Capture the cell that displays the provided text and extract its (X, Y) central coordinate. 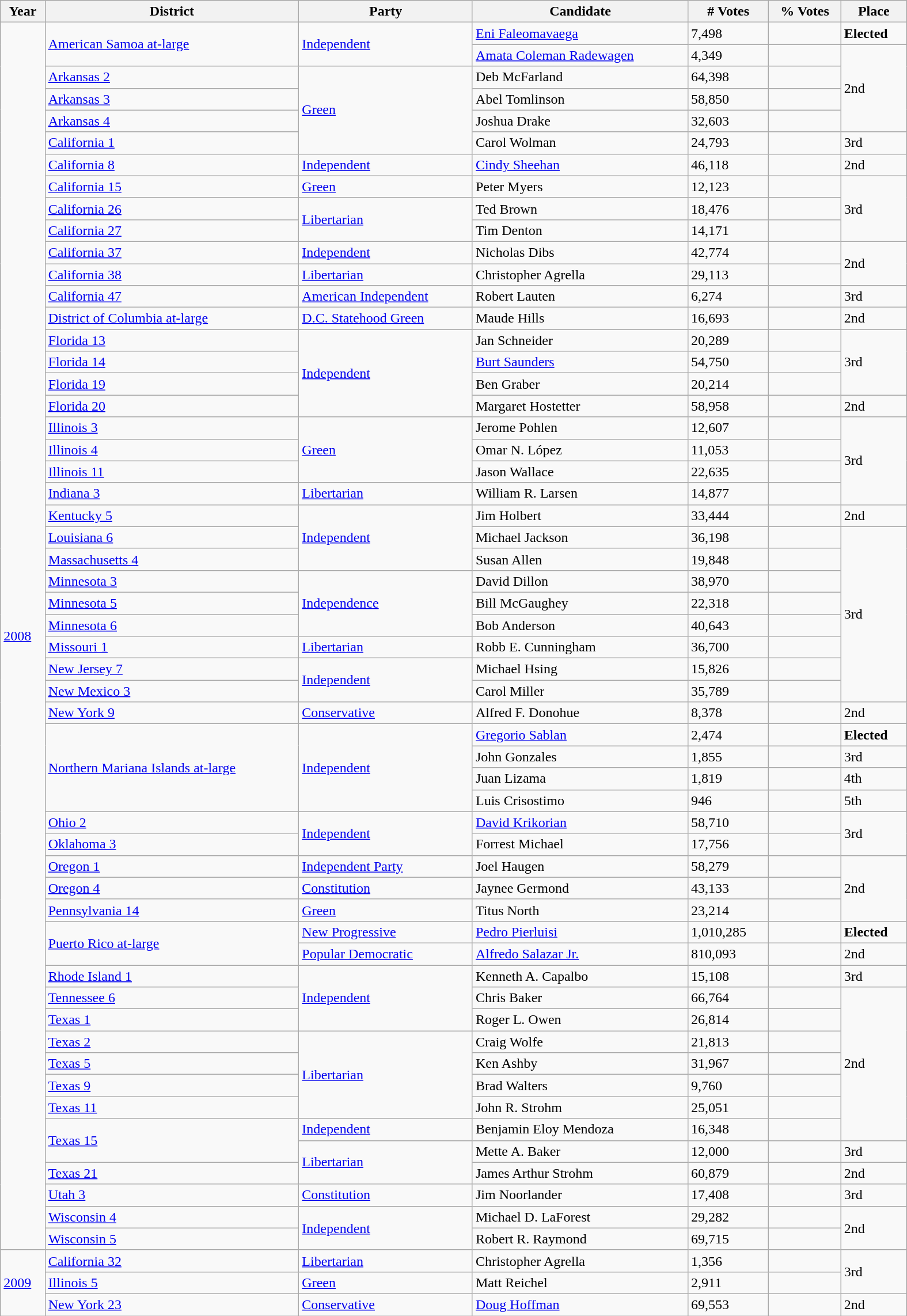
Texas 2 (172, 1042)
Kenneth A. Capalbo (580, 976)
% Votes (805, 12)
David Dillon (580, 581)
17,756 (728, 844)
Brad Walters (580, 1086)
New Mexico 3 (172, 691)
Burt Saunders (580, 362)
Luis Crisostimo (580, 801)
Utah 3 (172, 1195)
21,813 (728, 1042)
Texas 1 (172, 1020)
Jan Schneider (580, 340)
29,282 (728, 1217)
Tim Denton (580, 230)
California 8 (172, 165)
Maude Hills (580, 318)
California 1 (172, 143)
New Jersey 7 (172, 669)
7,498 (728, 33)
California 26 (172, 208)
Texas 15 (172, 1140)
Michael Hsing (580, 669)
Titus North (580, 910)
Florida 13 (172, 340)
Carol Miller (580, 691)
Jim Noorlander (580, 1195)
Florida 19 (172, 384)
Juan Lizama (580, 779)
California 27 (172, 230)
Illinois 3 (172, 428)
11,053 (728, 450)
54,750 (728, 362)
American Independent (386, 297)
John R. Strohm (580, 1108)
Peter Myers (580, 187)
Chris Baker (580, 998)
California 38 (172, 275)
Susan Allen (580, 559)
16,348 (728, 1129)
California 37 (172, 252)
58,710 (728, 822)
New Progressive (386, 932)
Deb McFarland (580, 77)
Tennessee 6 (172, 998)
31,967 (728, 1064)
Joel Haugen (580, 866)
43,133 (728, 888)
Omar N. López (580, 450)
Texas 11 (172, 1108)
Louisiana 6 (172, 537)
Year (23, 12)
Oklahoma 3 (172, 844)
Party (386, 12)
946 (728, 801)
Nicholas Dibs (580, 252)
1,855 (728, 757)
810,093 (728, 954)
Candidate (580, 12)
Robert R. Raymond (580, 1239)
14,877 (728, 494)
Amata Coleman Radewagen (580, 55)
9,760 (728, 1086)
Kentucky 5 (172, 515)
Alfredo Salazar Jr. (580, 954)
American Samoa at-large (172, 44)
2009 (23, 1283)
Place (874, 12)
Wisconsin 4 (172, 1217)
4th (874, 779)
Forrest Michael (580, 844)
Illinois 5 (172, 1283)
6,274 (728, 297)
Jaynee Germond (580, 888)
Rhode Island 1 (172, 976)
2008 (23, 636)
33,444 (728, 515)
14,171 (728, 230)
58,279 (728, 866)
Ted Brown (580, 208)
Oregon 1 (172, 866)
Arkansas 3 (172, 99)
Michael D. LaForest (580, 1217)
Bill McGaughey (580, 603)
Florida 20 (172, 406)
Alfred F. Donohue (580, 713)
26,814 (728, 1020)
Robb E. Cunningham (580, 647)
1,819 (728, 779)
20,289 (728, 340)
Bob Anderson (580, 625)
35,789 (728, 691)
15,108 (728, 976)
Massachusetts 4 (172, 559)
New York 23 (172, 1304)
# Votes (728, 12)
Jim Holbert (580, 515)
Arkansas 2 (172, 77)
24,793 (728, 143)
William R. Larsen (580, 494)
Texas 5 (172, 1064)
58,958 (728, 406)
Jason Wallace (580, 472)
22,635 (728, 472)
Jerome Pohlen (580, 428)
Cindy Sheehan (580, 165)
Wisconsin 5 (172, 1239)
12,123 (728, 187)
60,879 (728, 1173)
California 32 (172, 1261)
1,356 (728, 1261)
40,643 (728, 625)
Florida 14 (172, 362)
Gregorio Sablan (580, 735)
Craig Wolfe (580, 1042)
36,700 (728, 647)
Popular Democratic (386, 954)
16,693 (728, 318)
Arkansas 4 (172, 121)
Minnesota 5 (172, 603)
California 15 (172, 187)
James Arthur Strohm (580, 1173)
69,553 (728, 1304)
8,378 (728, 713)
1,010,285 (728, 932)
Doug Hoffman (580, 1304)
4,349 (728, 55)
23,214 (728, 910)
Illinois 11 (172, 472)
Abel Tomlinson (580, 99)
Missouri 1 (172, 647)
Puerto Rico at-large (172, 943)
29,113 (728, 275)
Robert Lauten (580, 297)
15,826 (728, 669)
Ken Ashby (580, 1064)
5th (874, 801)
Pedro Pierluisi (580, 932)
64,398 (728, 77)
District of Columbia at-large (172, 318)
California 47 (172, 297)
New York 9 (172, 713)
2,474 (728, 735)
17,408 (728, 1195)
58,850 (728, 99)
36,198 (728, 537)
Texas 21 (172, 1173)
42,774 (728, 252)
19,848 (728, 559)
John Gonzales (580, 757)
2,911 (728, 1283)
20,214 (728, 384)
Northern Mariana Islands at-large (172, 768)
Oregon 4 (172, 888)
Joshua Drake (580, 121)
12,607 (728, 428)
Eni Faleomavaega (580, 33)
Ben Graber (580, 384)
David Krikorian (580, 822)
Texas 9 (172, 1086)
Independent Party (386, 866)
Indiana 3 (172, 494)
Matt Reichel (580, 1283)
D.C. Statehood Green (386, 318)
32,603 (728, 121)
25,051 (728, 1108)
Michael Jackson (580, 537)
22,318 (728, 603)
Carol Wolman (580, 143)
Illinois 4 (172, 450)
Minnesota 3 (172, 581)
38,970 (728, 581)
12,000 (728, 1151)
Margaret Hostetter (580, 406)
Benjamin Eloy Mendoza (580, 1129)
Ohio 2 (172, 822)
66,764 (728, 998)
18,476 (728, 208)
Minnesota 6 (172, 625)
Mette A. Baker (580, 1151)
Independence (386, 603)
69,715 (728, 1239)
46,118 (728, 165)
District (172, 12)
Roger L. Owen (580, 1020)
Pennsylvania 14 (172, 910)
